Scan for the cell matching the given text and deliver its (x, y) coordinate at center. 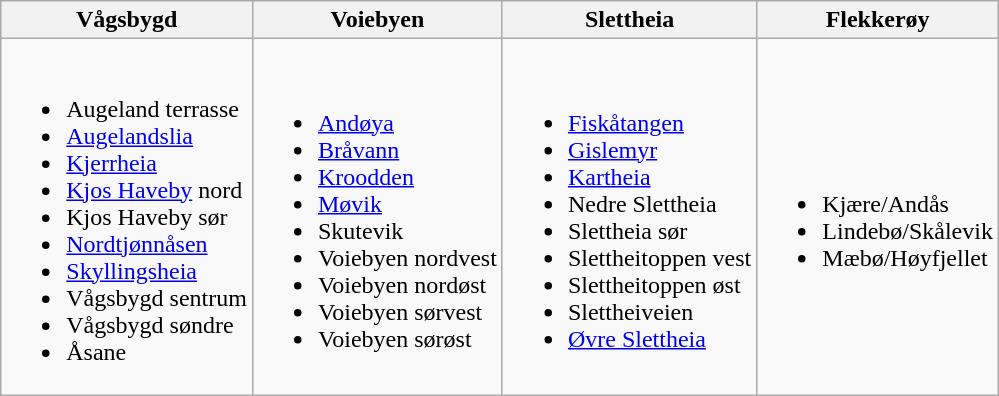
AndøyaBråvannKrooddenMøvikSkutevikVoiebyen nordvestVoiebyen nordøstVoiebyen sørvestVoiebyen sørøst (377, 217)
FiskåtangenGislemyrKartheiaNedre SlettheiaSlettheia sørSlettheitoppen vestSlettheitoppen østSlettheiveienØvre Slettheia (629, 217)
Slettheia (629, 20)
Kjære/AndåsLindebø/SkålevikMæbø/Høyfjellet (878, 217)
Augeland terrasseAugelandsliaKjerrheiaKjos Haveby nordKjos Haveby sørNordtjønnåsenSkyllingsheiaVågsbygd sentrumVågsbygd søndreÅsane (127, 217)
Vågsbygd (127, 20)
Flekkerøy (878, 20)
Voiebyen (377, 20)
